Pinpoint the cell where the given text exists, returning its [X, Y] midpoint coordinate. 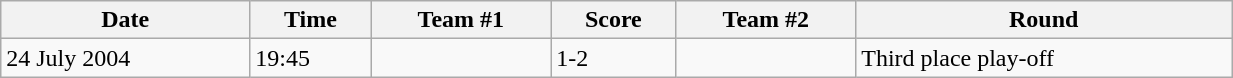
Round [1044, 20]
Date [126, 20]
Team #1 [461, 20]
Time [310, 20]
1-2 [614, 58]
19:45 [310, 58]
Score [614, 20]
Team #2 [766, 20]
24 July 2004 [126, 58]
Third place play-off [1044, 58]
